Search for the cell housing the specified text and yield its [X, Y] center coordinate. 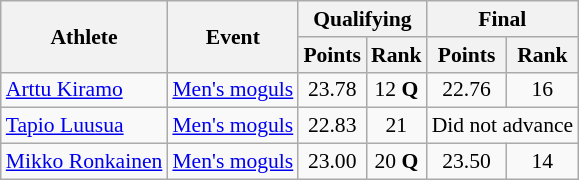
Event [232, 36]
22.76 [467, 90]
Athlete [84, 36]
Final [503, 19]
23.78 [332, 90]
Did not advance [503, 126]
12 Q [396, 90]
23.00 [332, 162]
Arttu Kiramo [84, 90]
21 [396, 126]
14 [543, 162]
Qualifying [362, 19]
16 [543, 90]
22.83 [332, 126]
Mikko Ronkainen [84, 162]
Tapio Luusua [84, 126]
20 Q [396, 162]
23.50 [467, 162]
